Find where the given text appears and provide that cell's center as [X, Y] coordinate. 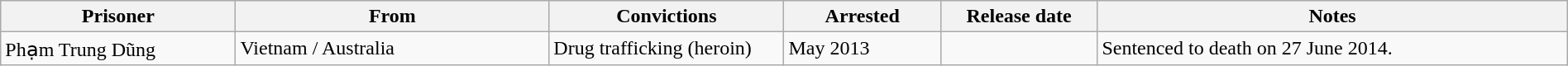
Phạm Trung Dũng [118, 49]
Arrested [862, 16]
Prisoner [118, 16]
Release date [1019, 16]
Sentenced to death on 27 June 2014. [1332, 49]
Drug trafficking (heroin) [667, 49]
May 2013 [862, 49]
Vietnam / Australia [392, 49]
From [392, 16]
Notes [1332, 16]
Convictions [667, 16]
